Find where the given text appears and provide that cell's center as (x, y) coordinate. 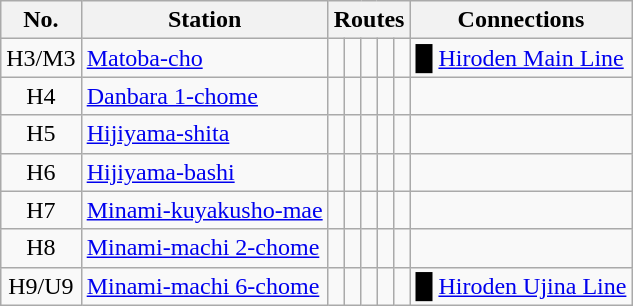
H8 (41, 248)
Routes (369, 20)
No. (41, 20)
Minami-kuyakusho-mae (204, 210)
H9/U9 (41, 286)
H3/M3 (41, 58)
█ Hiroden Main Line (521, 58)
Minami-machi 6-chome (204, 286)
Hijiyama-shita (204, 134)
H5 (41, 134)
Connections (521, 20)
Minami-machi 2-chome (204, 248)
Matoba-cho (204, 58)
Station (204, 20)
H4 (41, 96)
█ Hiroden Ujina Line (521, 286)
H6 (41, 172)
H7 (41, 210)
Hijiyama-bashi (204, 172)
Danbara 1-chome (204, 96)
